Capture the cell that displays the provided text and extract its [x, y] central coordinate. 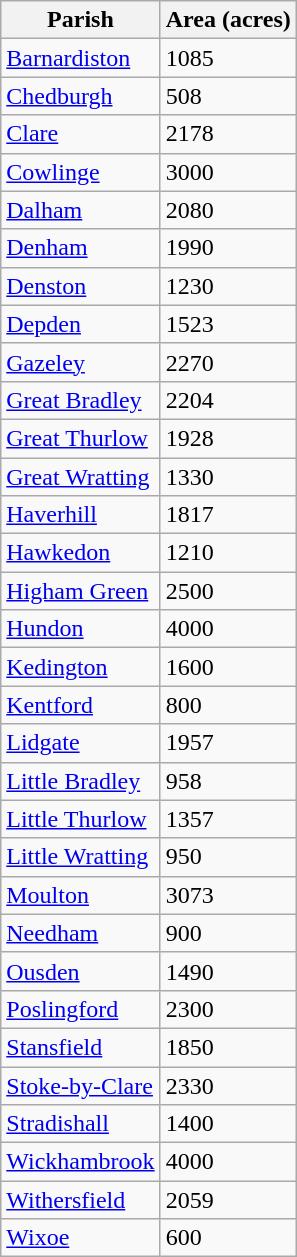
2204 [228, 400]
Wixoe [80, 1238]
2270 [228, 362]
Haverhill [80, 515]
600 [228, 1238]
Clare [80, 134]
Denston [80, 286]
Chedburgh [80, 96]
958 [228, 781]
Stoke-by-Clare [80, 1085]
Cowlinge [80, 172]
2080 [228, 210]
1490 [228, 971]
Barnardiston [80, 58]
1523 [228, 324]
2178 [228, 134]
1330 [228, 477]
Ousden [80, 971]
Withersfield [80, 1200]
Higham Green [80, 591]
Depden [80, 324]
Kedington [80, 667]
1990 [228, 248]
1817 [228, 515]
1210 [228, 553]
Hundon [80, 629]
Kentford [80, 705]
Great Wratting [80, 477]
Little Bradley [80, 781]
Gazeley [80, 362]
Lidgate [80, 743]
Great Thurlow [80, 438]
1850 [228, 1047]
1085 [228, 58]
1957 [228, 743]
Poslingford [80, 1009]
Denham [80, 248]
Hawkedon [80, 553]
Needham [80, 933]
1928 [228, 438]
950 [228, 857]
800 [228, 705]
1230 [228, 286]
900 [228, 933]
Moulton [80, 895]
Stradishall [80, 1124]
508 [228, 96]
2300 [228, 1009]
2500 [228, 591]
3073 [228, 895]
2059 [228, 1200]
Little Thurlow [80, 819]
Dalham [80, 210]
Parish [80, 20]
Stansfield [80, 1047]
Little Wratting [80, 857]
1600 [228, 667]
1400 [228, 1124]
1357 [228, 819]
3000 [228, 172]
Area (acres) [228, 20]
2330 [228, 1085]
Wickhambrook [80, 1162]
Great Bradley [80, 400]
